Locate the cell with the specified text and output its [X, Y] center coordinate. 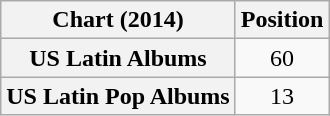
13 [282, 96]
60 [282, 58]
US Latin Albums [118, 58]
US Latin Pop Albums [118, 96]
Chart (2014) [118, 20]
Position [282, 20]
